Return [x, y] of the center of cell containing provided text 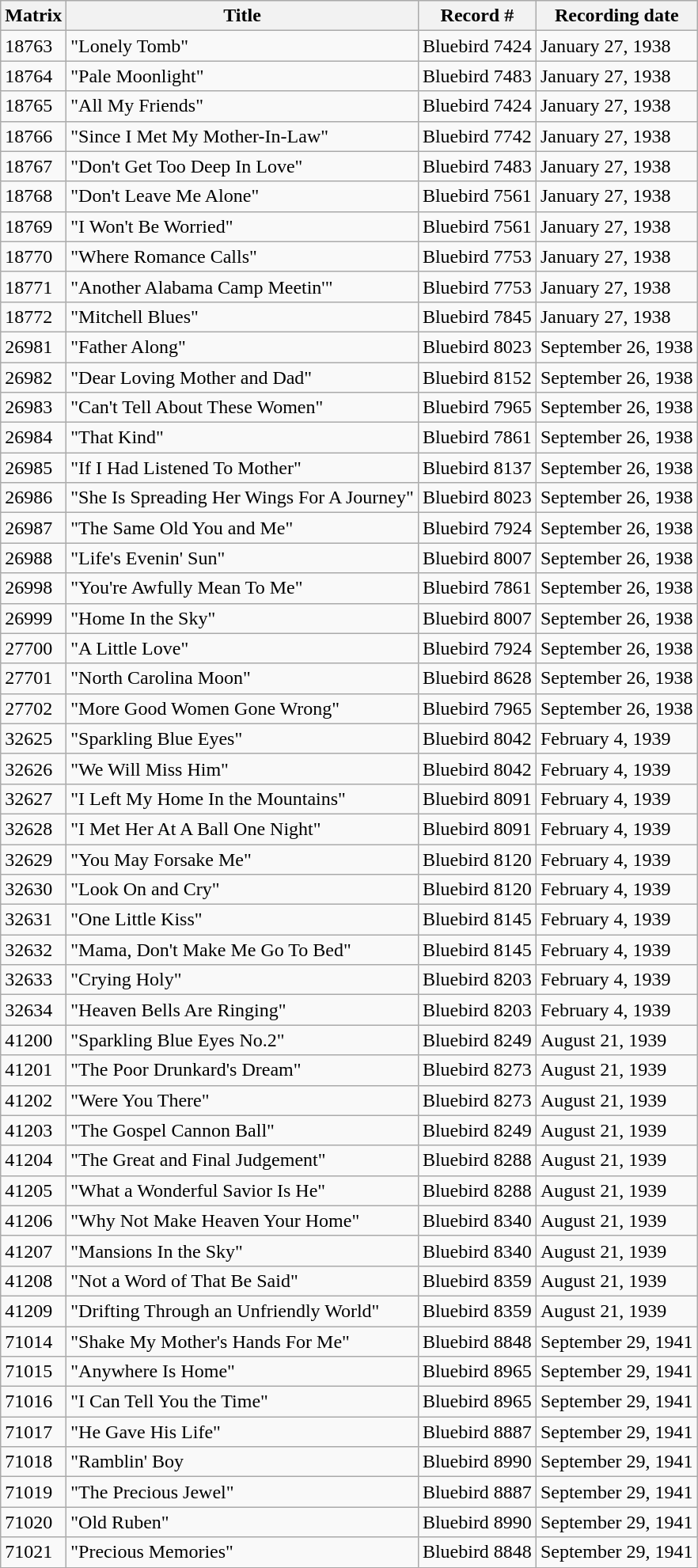
"Why Not Make Heaven Your Home" [242, 1221]
18771 [33, 287]
"Can't Tell About These Women" [242, 408]
26987 [33, 528]
"Sparkling Blue Eyes" [242, 738]
"Look On and Cry" [242, 890]
41208 [33, 1281]
"You May Forsake Me" [242, 859]
Recording date [616, 16]
"The Great and Final Judgement" [242, 1160]
26984 [33, 438]
"Crying Holy" [242, 980]
32634 [33, 1010]
71018 [33, 1462]
32625 [33, 738]
41209 [33, 1311]
32627 [33, 799]
Record # [476, 16]
"All My Friends" [242, 106]
Bluebird 8137 [476, 468]
"Lonely Tomb" [242, 46]
"Another Alabama Camp Meetin'" [242, 287]
"The Same Old You and Me" [242, 528]
"That Kind" [242, 438]
"Don't Leave Me Alone" [242, 196]
"Don't Get Too Deep In Love" [242, 166]
71019 [33, 1492]
41205 [33, 1190]
"If I Had Listened To Mother" [242, 468]
"I Won't Be Worried" [242, 226]
"Heaven Bells Are Ringing" [242, 1010]
"One Little Kiss" [242, 920]
Bluebird 7845 [476, 317]
Title [242, 16]
32628 [33, 829]
"I Met Her At A Ball One Night" [242, 829]
"I Can Tell You the Time" [242, 1402]
26998 [33, 588]
18763 [33, 46]
"The Gospel Cannon Ball" [242, 1130]
"Drifting Through an Unfriendly World" [242, 1311]
26999 [33, 618]
"We Will Miss Him" [242, 769]
18765 [33, 106]
26988 [33, 558]
"She Is Spreading Her Wings For A Journey" [242, 498]
27700 [33, 648]
"What a Wonderful Savior Is He" [242, 1190]
71021 [33, 1552]
41202 [33, 1100]
"Old Ruben" [242, 1522]
"I Left My Home In the Mountains" [242, 799]
"Since I Met My Mother-In-Law" [242, 136]
18764 [33, 76]
"Dear Loving Mother and Dad" [242, 378]
Matrix [33, 16]
"Life's Evenin' Sun" [242, 558]
32633 [33, 980]
71020 [33, 1522]
26985 [33, 468]
Bluebird 7742 [476, 136]
"He Gave His Life" [242, 1432]
"Where Romance Calls" [242, 256]
"More Good Women Gone Wrong" [242, 708]
"Shake My Mother's Hands For Me" [242, 1342]
32626 [33, 769]
"Pale Moonlight" [242, 76]
"Sparkling Blue Eyes No.2" [242, 1040]
"Anywhere Is Home" [242, 1372]
18770 [33, 256]
"Mama, Don't Make Me Go To Bed" [242, 950]
26982 [33, 378]
27701 [33, 678]
41200 [33, 1040]
18772 [33, 317]
41204 [33, 1160]
71015 [33, 1372]
"Ramblin' Boy [242, 1462]
41203 [33, 1130]
"A Little Love" [242, 648]
18767 [33, 166]
26983 [33, 408]
18768 [33, 196]
"The Precious Jewel" [242, 1492]
"The Poor Drunkard's Dream" [242, 1070]
"Mansions In the Sky" [242, 1251]
18769 [33, 226]
"Father Along" [242, 347]
Bluebird 8628 [476, 678]
"Precious Memories" [242, 1552]
18766 [33, 136]
71017 [33, 1432]
71016 [33, 1402]
41201 [33, 1070]
Bluebird 8152 [476, 378]
"Were You There" [242, 1100]
32632 [33, 950]
32631 [33, 920]
"You're Awfully Mean To Me" [242, 588]
"Mitchell Blues" [242, 317]
41206 [33, 1221]
32629 [33, 859]
27702 [33, 708]
71014 [33, 1342]
32630 [33, 890]
"North Carolina Moon" [242, 678]
26981 [33, 347]
41207 [33, 1251]
"Home In the Sky" [242, 618]
"Not a Word of That Be Said" [242, 1281]
26986 [33, 498]
